Find where the given text appears and provide that cell's center as [X, Y] coordinate. 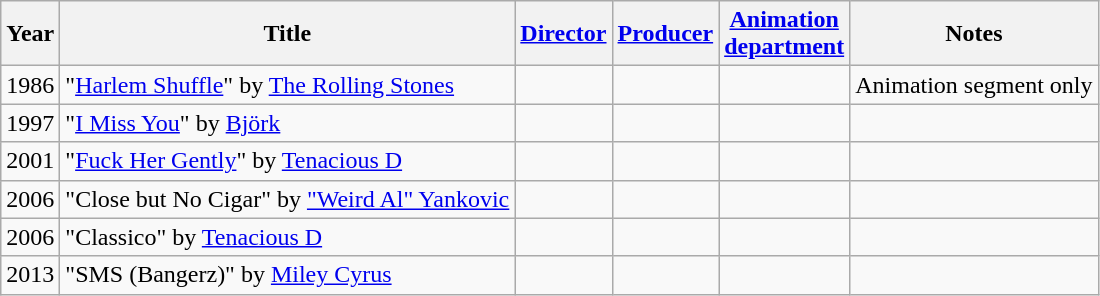
Year [30, 34]
Animation segment only [974, 85]
Title [288, 34]
2001 [30, 161]
"SMS (Bangerz)" by Miley Cyrus [288, 275]
"Harlem Shuffle" by The Rolling Stones [288, 85]
1997 [30, 123]
1986 [30, 85]
2013 [30, 275]
Animationdepartment [784, 34]
Notes [974, 34]
Producer [666, 34]
Director [564, 34]
"Classico" by Tenacious D [288, 237]
"Close but No Cigar" by "Weird Al" Yankovic [288, 199]
"Fuck Her Gently" by Tenacious D [288, 161]
"I Miss You" by Björk [288, 123]
